Find where the given text appears and provide that cell's center as (x, y) coordinate. 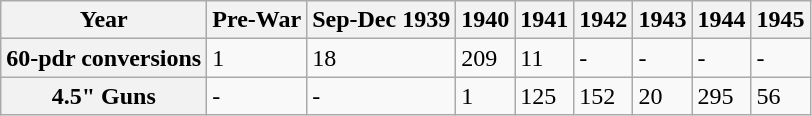
152 (604, 96)
1943 (662, 20)
1941 (544, 20)
11 (544, 58)
56 (780, 96)
18 (382, 58)
20 (662, 96)
60-pdr conversions (104, 58)
Sep-Dec 1939 (382, 20)
Year (104, 20)
1942 (604, 20)
125 (544, 96)
209 (486, 58)
1944 (722, 20)
Pre-War (257, 20)
4.5" Guns (104, 96)
295 (722, 96)
1945 (780, 20)
1940 (486, 20)
